Return [x, y] of the center of cell containing provided text 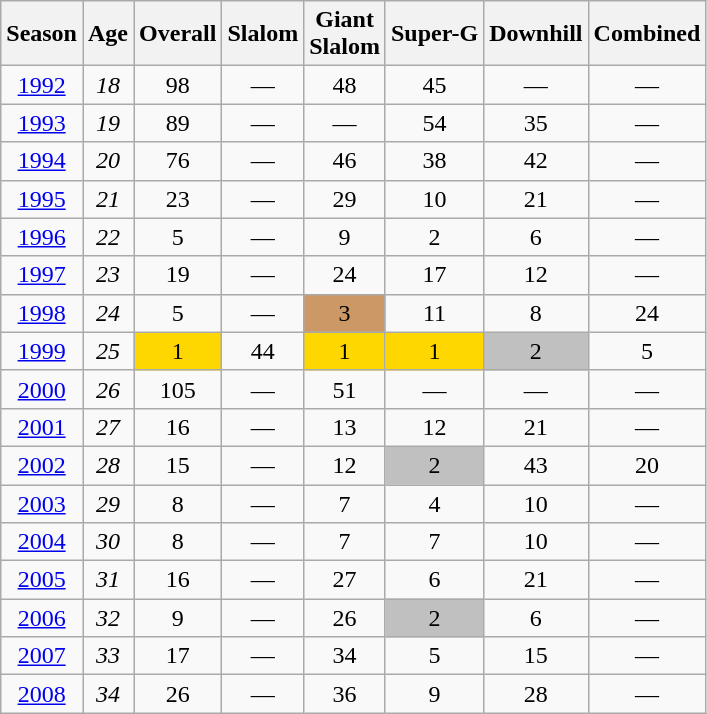
13 [345, 427]
2006 [42, 618]
35 [536, 123]
46 [345, 161]
2007 [42, 656]
Overall [178, 34]
2004 [42, 542]
89 [178, 123]
45 [434, 85]
22 [108, 237]
38 [434, 161]
2008 [42, 694]
2001 [42, 427]
3 [345, 313]
11 [434, 313]
1997 [42, 275]
18 [108, 85]
1992 [42, 85]
Season [42, 34]
42 [536, 161]
2005 [42, 580]
2000 [42, 389]
1994 [42, 161]
GiantSlalom [345, 34]
1996 [42, 237]
105 [178, 389]
1999 [42, 351]
30 [108, 542]
Downhill [536, 34]
31 [108, 580]
51 [345, 389]
1993 [42, 123]
25 [108, 351]
4 [434, 503]
Slalom [263, 34]
2002 [42, 465]
48 [345, 85]
Combined [647, 34]
Age [108, 34]
32 [108, 618]
98 [178, 85]
36 [345, 694]
76 [178, 161]
Super-G [434, 34]
1995 [42, 199]
1998 [42, 313]
54 [434, 123]
2003 [42, 503]
44 [263, 351]
43 [536, 465]
33 [108, 656]
